Extract the [X, Y] coordinate from the center of the cell holding the provided text.  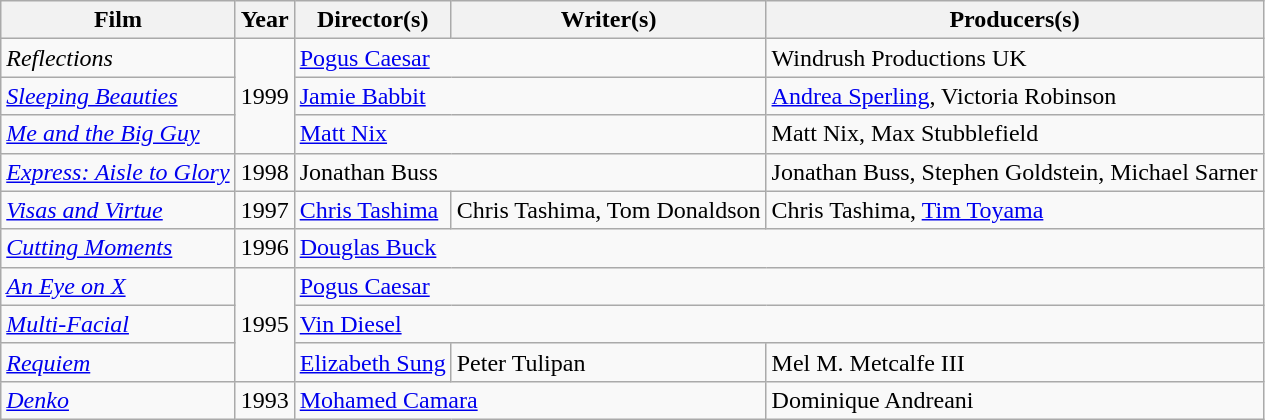
Writer(s) [608, 20]
Chris Tashima, Tom Donaldson [608, 210]
Jonathan Buss, Stephen Goldstein, Michael Sarner [1014, 172]
Requiem [118, 362]
Multi-Facial [118, 324]
Year [264, 20]
Reflections [118, 58]
Jamie Babbit [530, 96]
Matt Nix, Max Stubblefield [1014, 134]
Dominique Andreani [1014, 400]
1995 [264, 324]
1998 [264, 172]
Windrush Productions UK [1014, 58]
Peter Tulipan [608, 362]
1997 [264, 210]
1993 [264, 400]
Director(s) [372, 20]
Denko [118, 400]
Andrea Sperling, Victoria Robinson [1014, 96]
Douglas Buck [778, 248]
1999 [264, 96]
Vin Diesel [778, 324]
1996 [264, 248]
Sleeping Beauties [118, 96]
Film [118, 20]
Producers(s) [1014, 20]
Chris Tashima [372, 210]
Matt Nix [530, 134]
Mel M. Metcalfe III [1014, 362]
Express: Aisle to Glory [118, 172]
Cutting Moments [118, 248]
Visas and Virtue [118, 210]
An Eye on X [118, 286]
Elizabeth Sung [372, 362]
Me and the Big Guy [118, 134]
Mohamed Camara [530, 400]
Chris Tashima, Tim Toyama [1014, 210]
Jonathan Buss [530, 172]
